For the text-containing cell, return its midpoint in [X, Y] coordinate format. 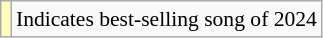
Indicates best-selling song of 2024 [166, 19]
